Return (x, y) of the center of cell containing provided text 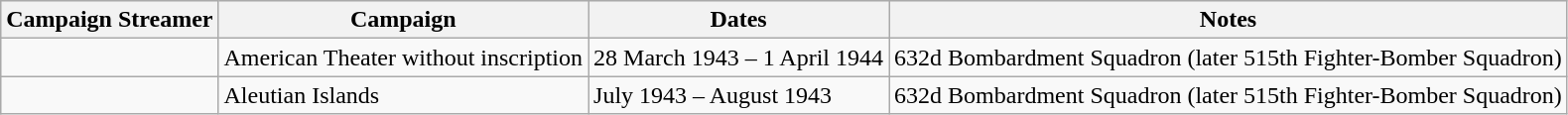
Aleutian Islands (403, 95)
July 1943 – August 1943 (738, 95)
Campaign Streamer (109, 20)
Campaign (403, 20)
American Theater without inscription (403, 57)
28 March 1943 – 1 April 1944 (738, 57)
Notes (1229, 20)
Dates (738, 20)
